Capture the cell that displays the provided text and extract its (x, y) central coordinate. 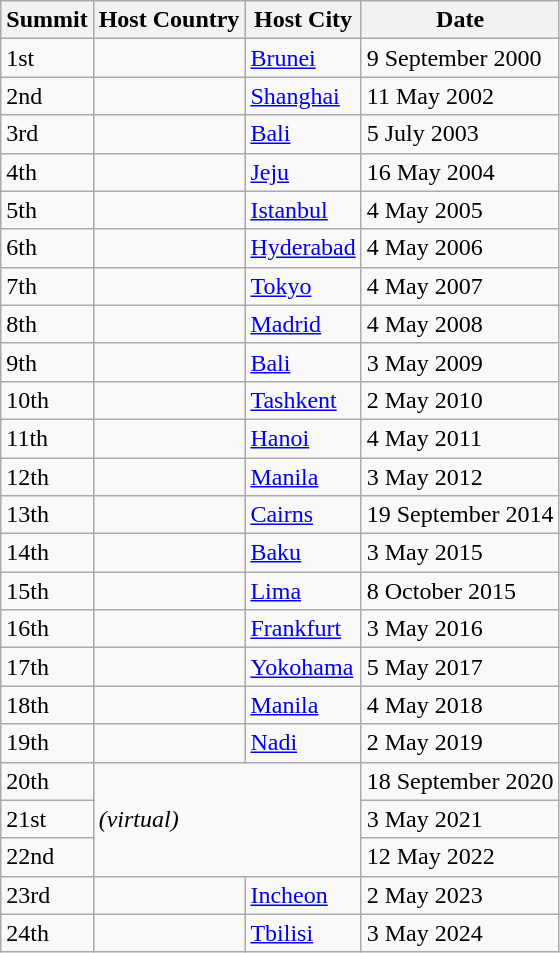
3 May 2015 (460, 553)
Brunei (303, 58)
Jeju (303, 172)
3 May 2012 (460, 477)
Date (460, 20)
4 May 2018 (460, 705)
Tokyo (303, 286)
4 May 2005 (460, 210)
3 May 2016 (460, 629)
Hanoi (303, 438)
16th (47, 629)
4 May 2007 (460, 286)
2 May 2010 (460, 400)
12 May 2022 (460, 857)
Istanbul (303, 210)
9 September 2000 (460, 58)
8 October 2015 (460, 591)
24th (47, 933)
17th (47, 667)
3 May 2009 (460, 362)
20th (47, 781)
(virtual) (227, 819)
Baku (303, 553)
19th (47, 743)
Frankfurt (303, 629)
5 July 2003 (460, 134)
5 May 2017 (460, 667)
23rd (47, 895)
12th (47, 477)
14th (47, 553)
8th (47, 324)
Nadi (303, 743)
Shanghai (303, 96)
15th (47, 591)
Host Country (169, 20)
11th (47, 438)
4th (47, 172)
2 May 2023 (460, 895)
4 May 2011 (460, 438)
Incheon (303, 895)
Yokohama (303, 667)
3rd (47, 134)
6th (47, 248)
11 May 2002 (460, 96)
Summit (47, 20)
18 September 2020 (460, 781)
1st (47, 58)
Tashkent (303, 400)
5th (47, 210)
10th (47, 400)
Tbilisi (303, 933)
22nd (47, 857)
18th (47, 705)
4 May 2006 (460, 248)
19 September 2014 (460, 515)
3 May 2024 (460, 933)
Hyderabad (303, 248)
9th (47, 362)
Lima (303, 591)
2nd (47, 96)
Cairns (303, 515)
2 May 2019 (460, 743)
3 May 2021 (460, 819)
7th (47, 286)
16 May 2004 (460, 172)
Madrid (303, 324)
4 May 2008 (460, 324)
13th (47, 515)
Host City (303, 20)
21st (47, 819)
